From the cell containing the given text, extract its center point as [x, y] coordinate. 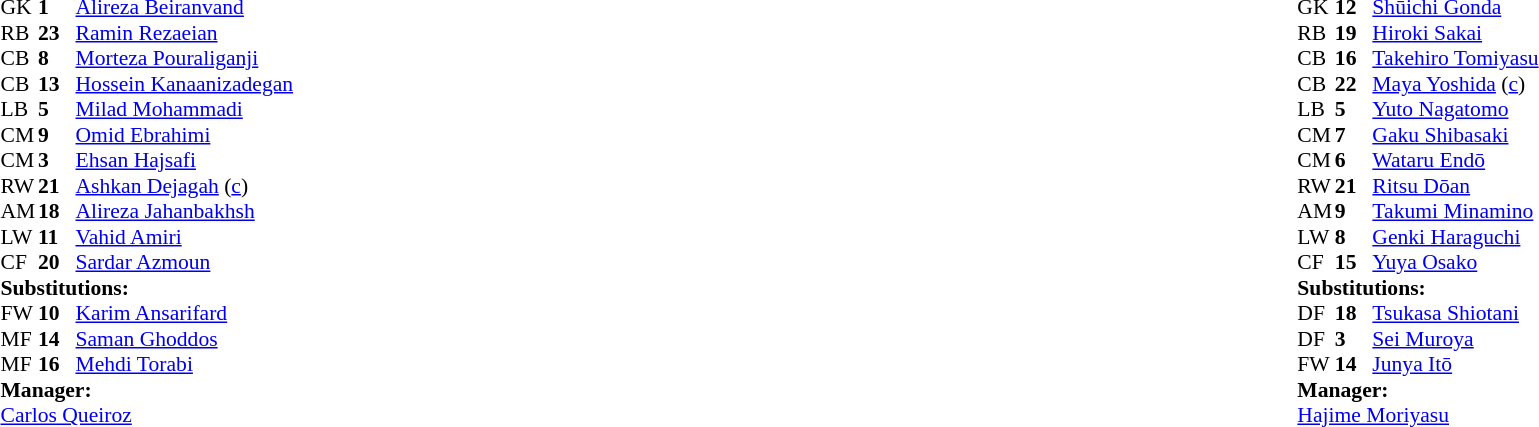
Karim Ansarifard [185, 313]
Ehsan Hajsafi [185, 161]
Tsukasa Shiotani [1455, 313]
Omid Ebrahimi [185, 135]
Takehiro Tomiyasu [1455, 59]
6 [1354, 161]
Wataru Endō [1455, 161]
19 [1354, 33]
15 [1354, 263]
Milad Mohammadi [185, 109]
Morteza Pouraliganji [185, 59]
13 [57, 84]
Sei Muroya [1455, 339]
Vahid Amiri [185, 237]
Ramin Rezaeian [185, 33]
Sardar Azmoun [185, 263]
20 [57, 263]
Yuto Nagatomo [1455, 109]
Alireza Jahanbakhsh [185, 211]
Maya Yoshida (c) [1455, 84]
Mehdi Torabi [185, 365]
Ritsu Dōan [1455, 186]
Genki Haraguchi [1455, 237]
10 [57, 313]
Hossein Kanaanizadegan [185, 84]
Yuya Osako [1455, 263]
23 [57, 33]
Takumi Minamino [1455, 211]
11 [57, 237]
Gaku Shibasaki [1455, 135]
7 [1354, 135]
Saman Ghoddos [185, 339]
Junya Itō [1455, 365]
Hiroki Sakai [1455, 33]
Ashkan Dejagah (c) [185, 186]
22 [1354, 84]
